Detect which cell encompasses the target text, then output its (X, Y) center coordinate. 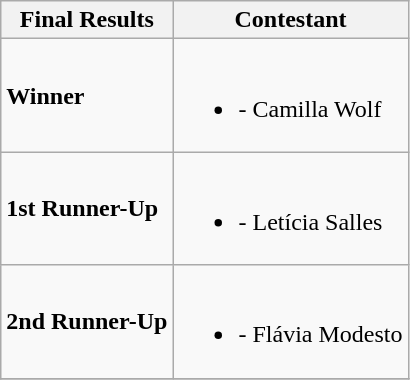
2nd Runner-Up (87, 322)
- Camilla Wolf (290, 96)
1st Runner-Up (87, 208)
Contestant (290, 20)
- Flávia Modesto (290, 322)
Final Results (87, 20)
Winner (87, 96)
- Letícia Salles (290, 208)
